Provide the [x, y] coordinate of the cell's center where the given text is located.  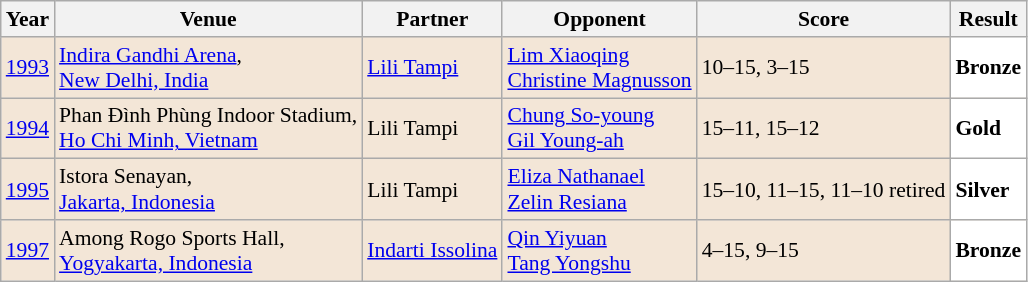
Qin Yiyuan Tang Yongshu [599, 250]
Score [824, 19]
Chung So-young Gil Young-ah [599, 128]
Opponent [599, 19]
Result [988, 19]
Silver [988, 190]
Partner [432, 19]
4–15, 9–15 [824, 250]
10–15, 3–15 [824, 68]
1994 [28, 128]
1997 [28, 250]
Year [28, 19]
Istora Senayan,Jakarta, Indonesia [208, 190]
1995 [28, 190]
Indarti Issolina [432, 250]
Eliza Nathanael Zelin Resiana [599, 190]
Venue [208, 19]
Indira Gandhi Arena,New Delhi, India [208, 68]
Lim Xiaoqing Christine Magnusson [599, 68]
Among Rogo Sports Hall,Yogyakarta, Indonesia [208, 250]
15–11, 15–12 [824, 128]
1993 [28, 68]
15–10, 11–15, 11–10 retired [824, 190]
Gold [988, 128]
Phan Đình Phùng Indoor Stadium,Ho Chi Minh, Vietnam [208, 128]
